Detect which cell encompasses the target text, then output its [x, y] center coordinate. 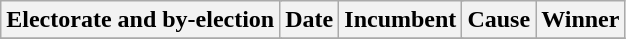
Electorate and by-election [140, 20]
Winner [580, 20]
Cause [499, 20]
Date [310, 20]
Incumbent [400, 20]
